From the cell containing the given text, extract its center point as (x, y) coordinate. 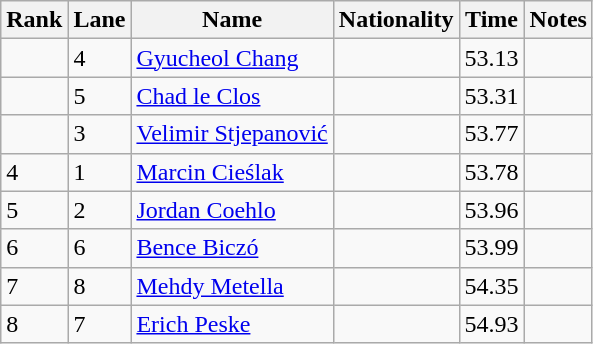
Erich Peske (232, 324)
53.96 (492, 210)
3 (100, 134)
Gyucheol Chang (232, 58)
54.35 (492, 286)
Bence Biczó (232, 248)
53.13 (492, 58)
Mehdy Metella (232, 286)
Notes (558, 20)
1 (100, 172)
53.31 (492, 96)
Nationality (396, 20)
Chad le Clos (232, 96)
Marcin Cieślak (232, 172)
53.99 (492, 248)
54.93 (492, 324)
53.77 (492, 134)
Jordan Coehlo (232, 210)
53.78 (492, 172)
Name (232, 20)
Time (492, 20)
Lane (100, 20)
2 (100, 210)
Velimir Stjepanović (232, 134)
Rank (34, 20)
